Return the (X, Y) coordinate for the center point of the cell that contains the specified text.  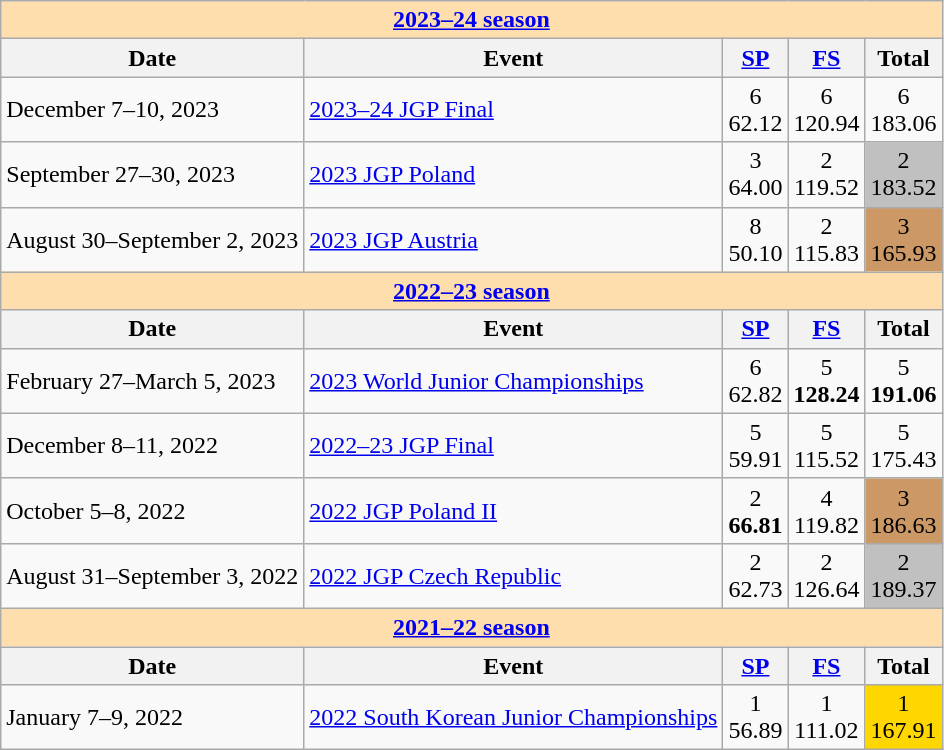
2022–23 season (472, 291)
1 167.91 (904, 718)
2021–22 season (472, 627)
2023–24 JGP Final (514, 110)
August 30–September 2, 2023 (152, 240)
8 50.10 (756, 240)
2 189.37 (904, 576)
2 119.52 (826, 174)
3 165.93 (904, 240)
2 126.64 (826, 576)
October 5–8, 2022 (152, 510)
5 59.91 (756, 446)
2022–23 JGP Final (514, 446)
5 175.43 (904, 446)
2023–24 season (472, 20)
2 183.52 (904, 174)
3 186.63 (904, 510)
3 64.00 (756, 174)
2022 South Korean Junior Championships (514, 718)
2 115.83 (826, 240)
2022 JGP Czech Republic (514, 576)
2 66.81 (756, 510)
5 191.06 (904, 380)
4 119.82 (826, 510)
6 183.06 (904, 110)
5 115.52 (826, 446)
2023 JGP Austria (514, 240)
1 56.89 (756, 718)
December 8–11, 2022 (152, 446)
2 62.73 (756, 576)
2023 JGP Poland (514, 174)
January 7–9, 2022 (152, 718)
February 27–March 5, 2023 (152, 380)
2023 World Junior Championships (514, 380)
1 111.02 (826, 718)
6 120.94 (826, 110)
6 62.12 (756, 110)
2022 JGP Poland II (514, 510)
December 7–10, 2023 (152, 110)
September 27–30, 2023 (152, 174)
5 128.24 (826, 380)
August 31–September 3, 2022 (152, 576)
6 62.82 (756, 380)
